Scan for the cell matching the given text and deliver its [x, y] coordinate at center. 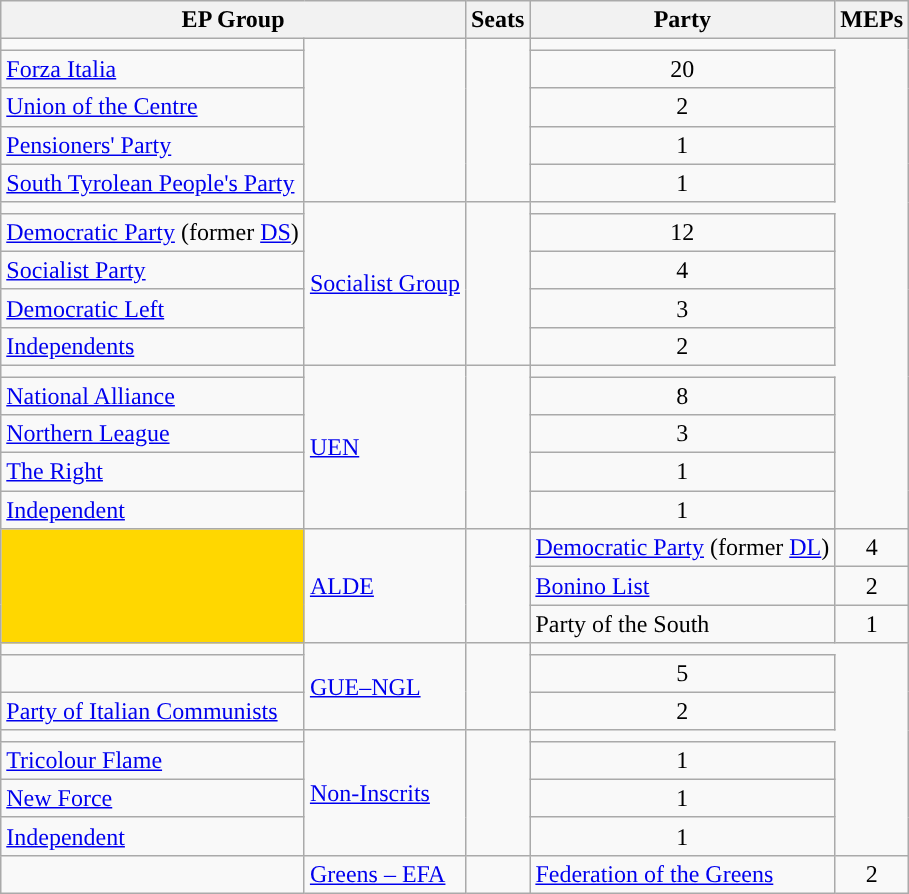
Socialist Party [153, 270]
Non-Inscrits [384, 792]
5 [682, 673]
Federation of the Greens [682, 874]
EP Group [234, 20]
8 [682, 395]
Northern League [153, 434]
New Force [153, 798]
12 [682, 232]
Party of Italian Communists [153, 711]
South Tyrolean People's Party [153, 183]
Seats [497, 20]
The Right [153, 472]
Forza Italia [153, 69]
Party of the South [682, 624]
Democratic Party (former DL) [682, 548]
Greens – EFA [384, 874]
Bonino List [682, 586]
National Alliance [153, 395]
20 [682, 69]
Pensioners' Party [153, 145]
MEPs [872, 20]
UEN [384, 446]
Tricolour Flame [153, 760]
GUE–NGL [384, 686]
Democratic Left [153, 308]
Socialist Group [384, 284]
Democratic Party (former DS) [153, 232]
ALDE [384, 586]
Independents [153, 346]
Party [682, 20]
Union of the Centre [153, 107]
